Determine the (x, y) coordinate at the center of the cell enclosing the given text.  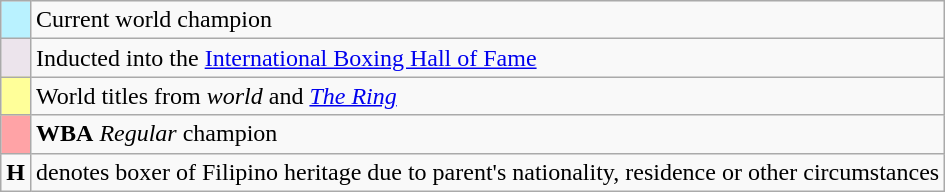
H (16, 172)
WBA Regular champion (487, 134)
denotes boxer of Filipino heritage due to parent's nationality, residence or other circumstances (487, 172)
Inducted into the International Boxing Hall of Fame (487, 58)
Current world champion (487, 20)
World titles from world and The Ring (487, 96)
